For the text-containing cell, return its midpoint in (x, y) coordinate format. 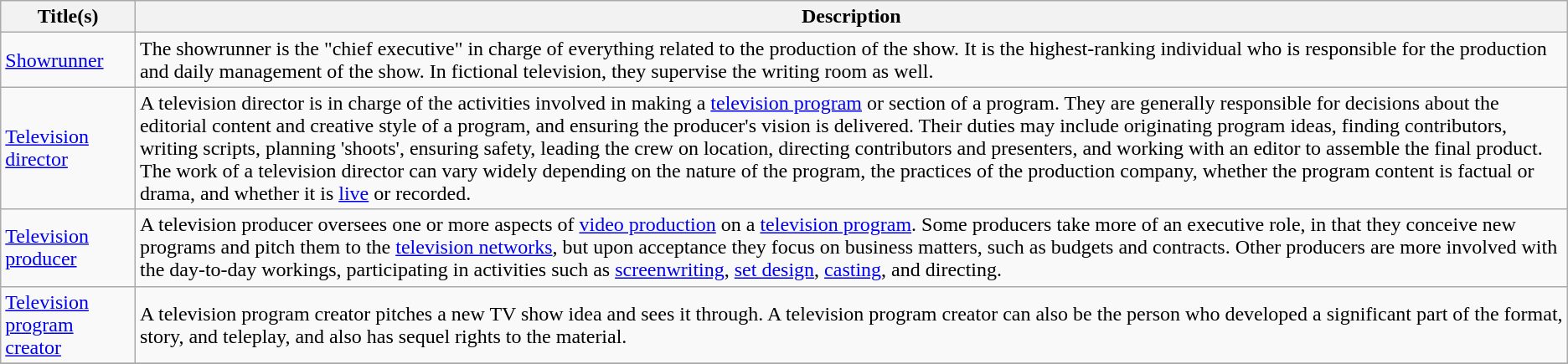
Television director (69, 148)
Description (851, 17)
Showrunner (69, 60)
Television producer (69, 248)
Title(s) (69, 17)
Television program creator (69, 325)
